Detect which cell encompasses the target text, then output its (X, Y) center coordinate. 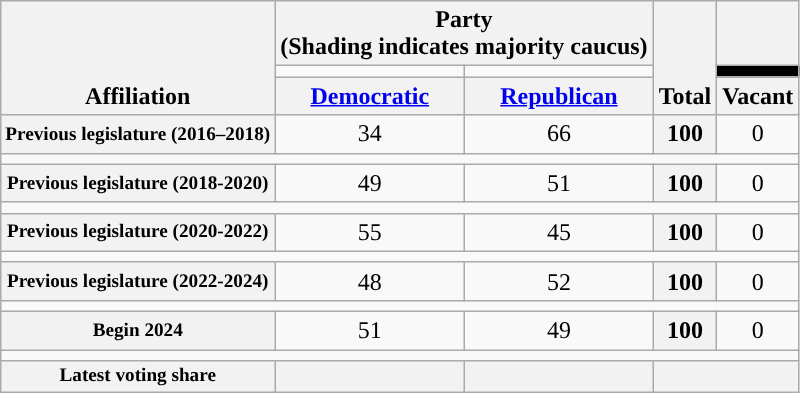
Previous legislature (2018-2020) (138, 183)
Latest voting share (138, 377)
48 (370, 281)
Begin 2024 (138, 330)
Republican (559, 96)
Previous legislature (2016–2018) (138, 134)
45 (559, 232)
Democratic (370, 96)
52 (559, 281)
Affiliation (138, 58)
Previous legislature (2022-2024) (138, 281)
34 (370, 134)
66 (559, 134)
55 (370, 232)
Vacant (758, 96)
Previous legislature (2020-2022) (138, 232)
Party (Shading indicates majority caucus) (464, 34)
Total (685, 58)
